Search for the cell housing the specified text and yield its [X, Y] center coordinate. 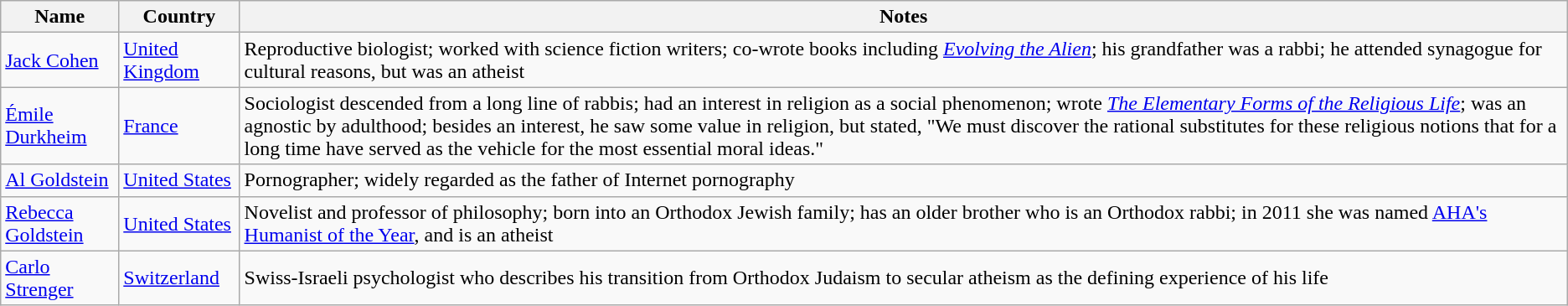
Name [60, 17]
United Kingdom [179, 60]
Switzerland [179, 278]
Notes [903, 17]
Carlo Strenger [60, 278]
Al Goldstein [60, 180]
France [179, 126]
Rebecca Goldstein [60, 223]
Pornographer; widely regarded as the father of Internet pornography [903, 180]
Émile Durkheim [60, 126]
Country [179, 17]
Jack Cohen [60, 60]
Swiss-Israeli psychologist who describes his transition from Orthodox Judaism to secular atheism as the defining experience of his life [903, 278]
